Locate the cell with the specified text and output its [X, Y] center coordinate. 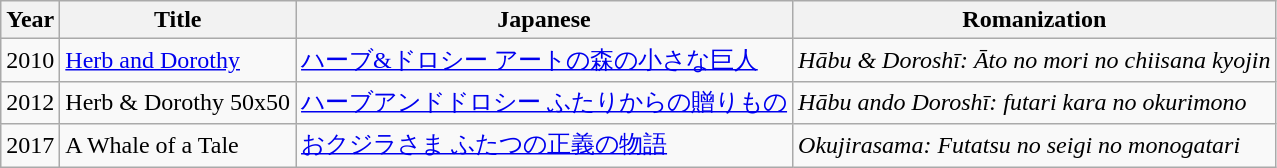
ハーブ&ドロシー アートの森の小さな巨人 [544, 60]
A Whale of a Tale [178, 146]
Herb and Dorothy [178, 60]
おクジラさま ふたつの正義の物語 [544, 146]
Herb & Dorothy 50x50 [178, 102]
Title [178, 20]
Hābu ando Doroshī: futari kara no okurimono [1034, 102]
Okujirasama: Futatsu no seigi no monogatari [1034, 146]
Japanese [544, 20]
ハーブアンドドロシー ふたりからの贈りもの [544, 102]
2010 [30, 60]
Hābu & Doroshī: Āto no mori no chiisana kyojin [1034, 60]
Year [30, 20]
Romanization [1034, 20]
2017 [30, 146]
2012 [30, 102]
